Return the (x, y) coordinate for the center point of the cell that contains the specified text.  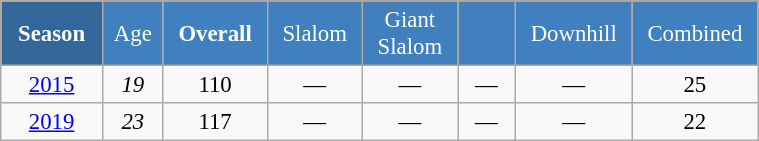
117 (215, 122)
2015 (52, 85)
Slalom (314, 34)
22 (695, 122)
25 (695, 85)
Season (52, 34)
23 (132, 122)
110 (215, 85)
19 (132, 85)
Downhill (574, 34)
Age (132, 34)
Overall (215, 34)
Combined (695, 34)
2019 (52, 122)
GiantSlalom (410, 34)
